Find where the given text appears and provide that cell's center as [X, Y] coordinate. 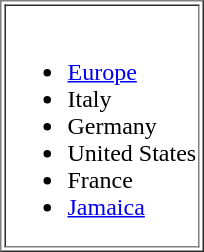
Europe Italy Germany United States France Jamaica [102, 126]
